Return [X, Y] of the center of cell containing provided text 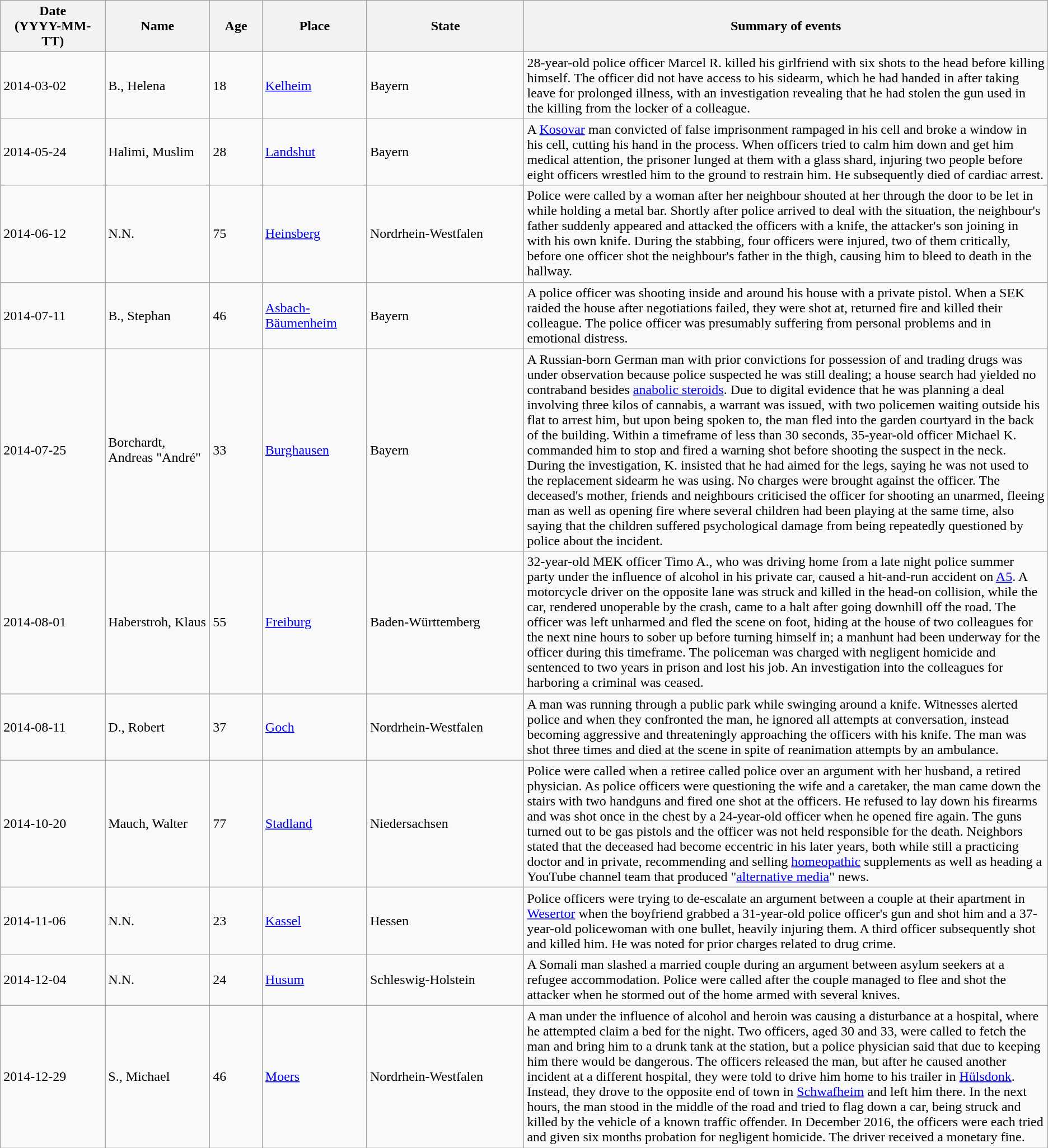
2014-12-04 [53, 980]
2014-06-12 [53, 234]
2014-07-11 [53, 316]
Borchardt, Andreas "André" [158, 450]
Husum [315, 980]
Date(YYYY-MM-TT) [53, 26]
33 [236, 450]
Halimi, Muslim [158, 152]
Moers [315, 1076]
2014-12-29 [53, 1076]
Asbach-Bäumenheim [315, 316]
B., Helena [158, 85]
2014-10-20 [53, 824]
Baden-Württemberg [446, 622]
Kelheim [315, 85]
Niedersachsen [446, 824]
55 [236, 622]
2014-11-06 [53, 920]
Summary of events [786, 26]
77 [236, 824]
2014-03-02 [53, 85]
2014-08-11 [53, 727]
Name [158, 26]
75 [236, 234]
Hessen [446, 920]
2014-05-24 [53, 152]
Landshut [315, 152]
18 [236, 85]
2014-08-01 [53, 622]
Stadland [315, 824]
State [446, 26]
S., Michael [158, 1076]
D., Robert [158, 727]
Schleswig-Holstein [446, 980]
Age [236, 26]
Freiburg [315, 622]
Kassel [315, 920]
B., Stephan [158, 316]
Goch [315, 727]
Heinsberg [315, 234]
37 [236, 727]
2014-07-25 [53, 450]
Haberstroh, Klaus [158, 622]
24 [236, 980]
Mauch, Walter [158, 824]
28 [236, 152]
23 [236, 920]
Place [315, 26]
Burghausen [315, 450]
